Detect which cell encompasses the target text, then output its [x, y] center coordinate. 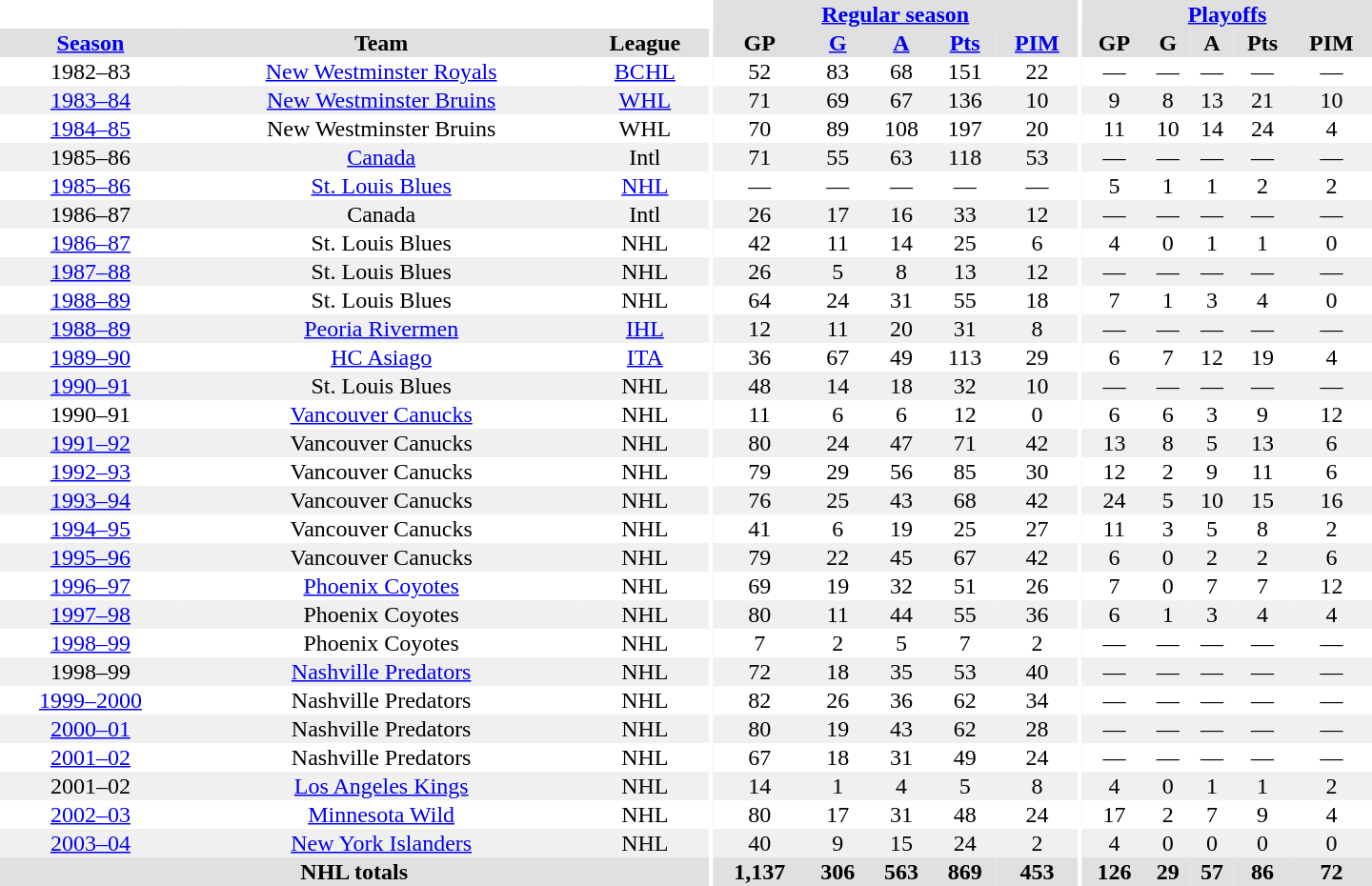
2002–03 [91, 815]
82 [758, 700]
2000–01 [91, 729]
1996–97 [91, 586]
34 [1037, 700]
126 [1115, 872]
33 [964, 214]
563 [901, 872]
IHL [644, 329]
1987–88 [91, 272]
85 [964, 472]
Season [91, 43]
28 [1037, 729]
86 [1262, 872]
1989–90 [91, 357]
1993–94 [91, 500]
Playoffs [1227, 14]
2003–04 [91, 843]
League [644, 43]
83 [838, 71]
45 [901, 557]
52 [758, 71]
869 [964, 872]
27 [1037, 529]
1995–96 [91, 557]
1991–92 [91, 443]
Los Angeles Kings [381, 786]
41 [758, 529]
118 [964, 157]
1982–83 [91, 71]
57 [1212, 872]
70 [758, 129]
New York Islanders [381, 843]
1984–85 [91, 129]
89 [838, 129]
ITA [644, 357]
64 [758, 300]
1992–93 [91, 472]
136 [964, 100]
108 [901, 129]
HC Asiago [381, 357]
113 [964, 357]
76 [758, 500]
1994–95 [91, 529]
Regular season [896, 14]
NHL totals [354, 872]
51 [964, 586]
Team [381, 43]
1,137 [758, 872]
44 [901, 614]
35 [901, 672]
BCHL [644, 71]
1999–2000 [91, 700]
151 [964, 71]
Peoria Rivermen [381, 329]
30 [1037, 472]
47 [901, 443]
306 [838, 872]
1997–98 [91, 614]
New Westminster Royals [381, 71]
453 [1037, 872]
21 [1262, 100]
197 [964, 129]
63 [901, 157]
56 [901, 472]
1983–84 [91, 100]
Minnesota Wild [381, 815]
